Return the (X, Y) coordinate for the center point of the cell that contains the specified text.  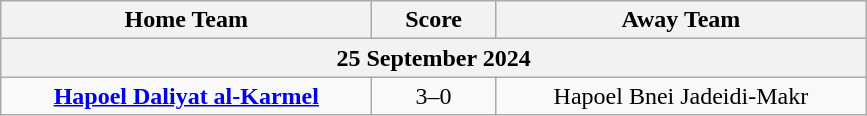
Away Team (680, 20)
Score (434, 20)
25 September 2024 (434, 58)
3–0 (434, 96)
Home Team (186, 20)
Hapoel Daliyat al-Karmel (186, 96)
Hapoel Bnei Jadeidi-Makr (680, 96)
